Extract the [X, Y] coordinate from the center of the cell holding the provided text.  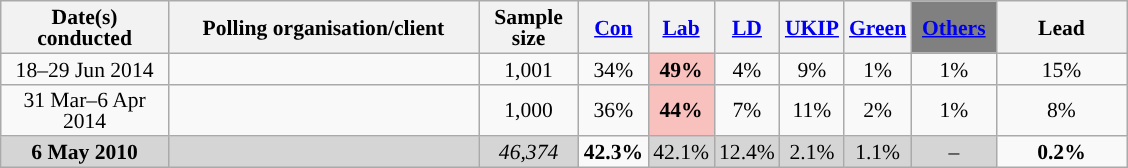
31 Mar–6 Apr 2014 [85, 110]
Sample size [528, 27]
2% [878, 110]
42.1% [681, 152]
8% [1061, 110]
Green [878, 27]
Others [954, 27]
42.3% [614, 152]
1.1% [878, 152]
4% [747, 68]
Date(s)conducted [85, 27]
Lead [1061, 27]
7% [747, 110]
9% [812, 68]
2.1% [812, 152]
LD [747, 27]
Lab [681, 27]
12.4% [747, 152]
46,374 [528, 152]
Polling organisation/client [323, 27]
0.2% [1061, 152]
Con [614, 27]
44% [681, 110]
UKIP [812, 27]
34% [614, 68]
15% [1061, 68]
18–29 Jun 2014 [85, 68]
49% [681, 68]
11% [812, 110]
1,001 [528, 68]
– [954, 152]
36% [614, 110]
1,000 [528, 110]
6 May 2010 [85, 152]
